Provide the [x, y] coordinate of the cell's center where the given text is located.  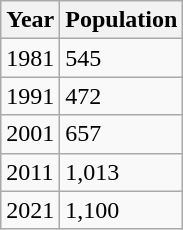
545 [122, 58]
1981 [30, 58]
472 [122, 96]
Year [30, 20]
2001 [30, 134]
2011 [30, 172]
1,100 [122, 210]
2021 [30, 210]
657 [122, 134]
Population [122, 20]
1991 [30, 96]
1,013 [122, 172]
